Pinpoint the cell where the given text exists, returning its (x, y) midpoint coordinate. 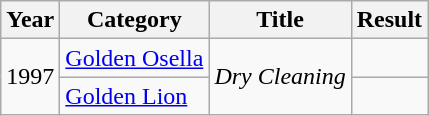
Year (30, 20)
Golden Osella (134, 58)
Result (389, 20)
1997 (30, 77)
Dry Cleaning (280, 77)
Category (134, 20)
Title (280, 20)
Golden Lion (134, 96)
